Find where the given text appears and provide that cell's center as (x, y) coordinate. 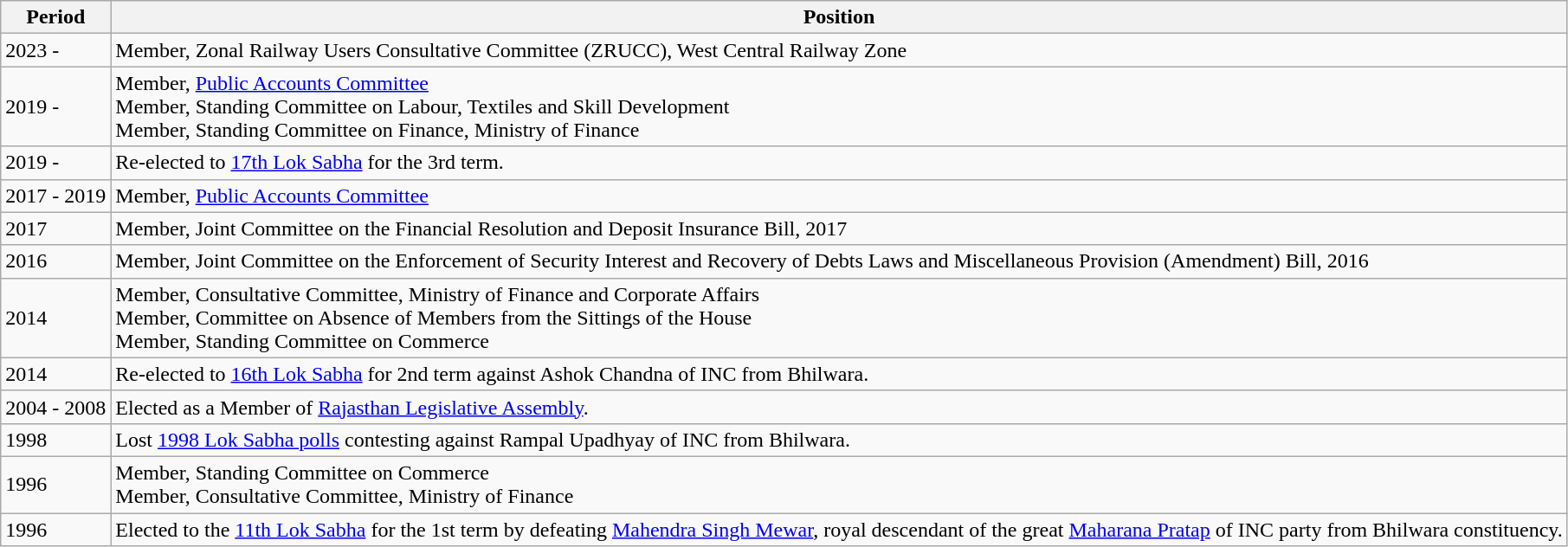
Re-elected to 17th Lok Sabha for the 3rd term. (840, 163)
Position (840, 17)
2017 - 2019 (55, 196)
Member, Standing Committee on CommerceMember, Consultative Committee, Ministry of Finance (840, 485)
2004 - 2008 (55, 407)
1998 (55, 440)
Period (55, 17)
Elected as a Member of Rajasthan Legislative Assembly. (840, 407)
Member, Joint Committee on the Financial Resolution and Deposit Insurance Bill, 2017 (840, 228)
2016 (55, 261)
Re-elected to 16th Lok Sabha for 2nd term against Ashok Chandna of INC from Bhilwara. (840, 374)
Member, Joint Committee on the Enforcement of Security Interest and Recovery of Debts Laws and Miscellaneous Provision (Amendment) Bill, 2016 (840, 261)
Lost 1998 Lok Sabha polls contesting against Rampal Upadhyay of INC from Bhilwara. (840, 440)
Member, Zonal Railway Users Consultative Committee (ZRUCC), West Central Railway Zone (840, 50)
2017 (55, 228)
2023 - (55, 50)
Member, Public Accounts Committee (840, 196)
